Pinpoint the cell where the given text exists, returning its (x, y) midpoint coordinate. 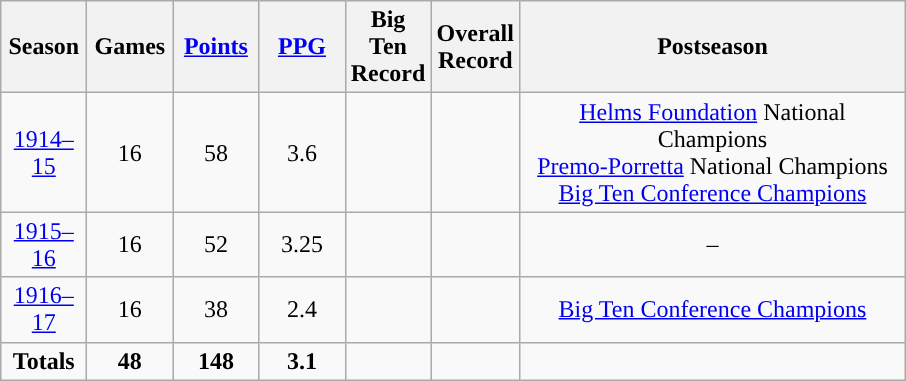
1916–17 (44, 310)
52 (216, 244)
3.1 (302, 361)
1914–15 (44, 152)
3.25 (302, 244)
Points (216, 47)
48 (130, 361)
Big Ten Conference Champions (712, 310)
PPG (302, 47)
Big Ten Record (388, 47)
148 (216, 361)
Helms Foundation National ChampionsPremo-Porretta National ChampionsBig Ten Conference Champions (712, 152)
– (712, 244)
3.6 (302, 152)
Games (130, 47)
Totals (44, 361)
Season (44, 47)
38 (216, 310)
58 (216, 152)
2.4 (302, 310)
Postseason (712, 47)
1915–16 (44, 244)
Overall Record (475, 47)
